Provide the (x, y) coordinate of the cell's center where the given text is located.  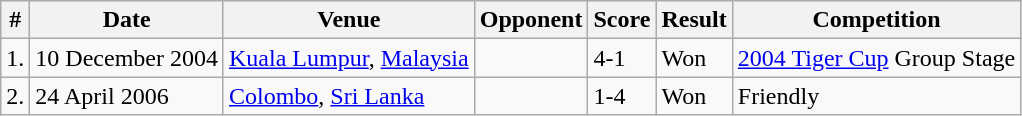
Competition (876, 20)
Kuala Lumpur, Malaysia (348, 58)
2004 Tiger Cup Group Stage (876, 58)
Friendly (876, 96)
10 December 2004 (127, 58)
# (16, 20)
1. (16, 58)
4-1 (622, 58)
Opponent (531, 20)
24 April 2006 (127, 96)
Result (694, 20)
Score (622, 20)
2. (16, 96)
Date (127, 20)
Venue (348, 20)
1-4 (622, 96)
Colombo, Sri Lanka (348, 96)
